For the text-containing cell, return its midpoint in (X, Y) coordinate format. 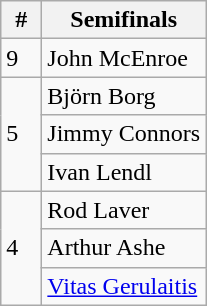
5 (22, 134)
4 (22, 248)
Vitas Gerulaitis (124, 286)
Björn Borg (124, 96)
# (22, 20)
Arthur Ashe (124, 248)
Semifinals (124, 20)
Ivan Lendl (124, 172)
Jimmy Connors (124, 134)
9 (22, 58)
John McEnroe (124, 58)
Rod Laver (124, 210)
